Determine the [X, Y] coordinate at the center of the cell enclosing the given text.  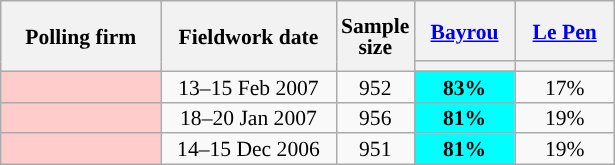
Polling firm [81, 36]
Samplesize [375, 36]
83% [464, 86]
951 [375, 150]
17% [565, 86]
Fieldwork date [248, 36]
Le Pen [565, 31]
956 [375, 118]
952 [375, 86]
13–15 Feb 2007 [248, 86]
14–15 Dec 2006 [248, 150]
Bayrou [464, 31]
18–20 Jan 2007 [248, 118]
